Capture the cell that displays the provided text and extract its [x, y] central coordinate. 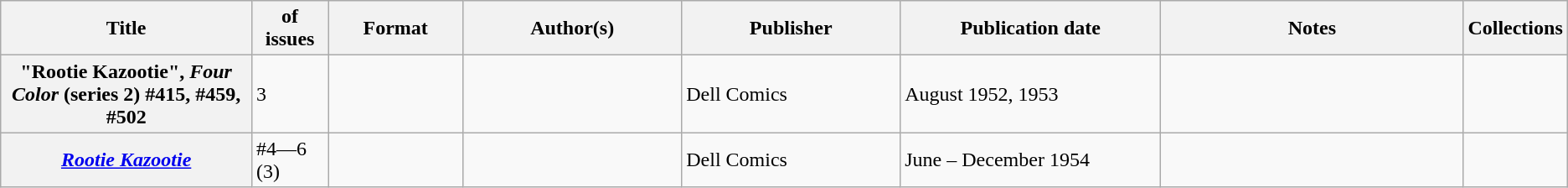
Author(s) [573, 29]
Notes [1312, 29]
August 1952, 1953 [1030, 94]
June – December 1954 [1030, 159]
Collections [1515, 29]
Publisher [791, 29]
#4—6 (3) [290, 159]
Title [126, 29]
3 [290, 94]
Rootie Kazootie [126, 159]
Publication date [1030, 29]
"Rootie Kazootie", Four Color (series 2) #415, #459, #502 [126, 94]
of issues [290, 29]
Format [395, 29]
